For the text-containing cell, return its midpoint in (x, y) coordinate format. 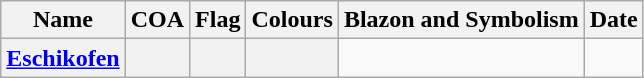
Name (63, 20)
Date (614, 20)
Eschikofen (63, 58)
Flag (218, 20)
COA (157, 20)
Colours (292, 20)
Blazon and Symbolism (461, 20)
